From the cell containing the given text, extract its center point as [X, Y] coordinate. 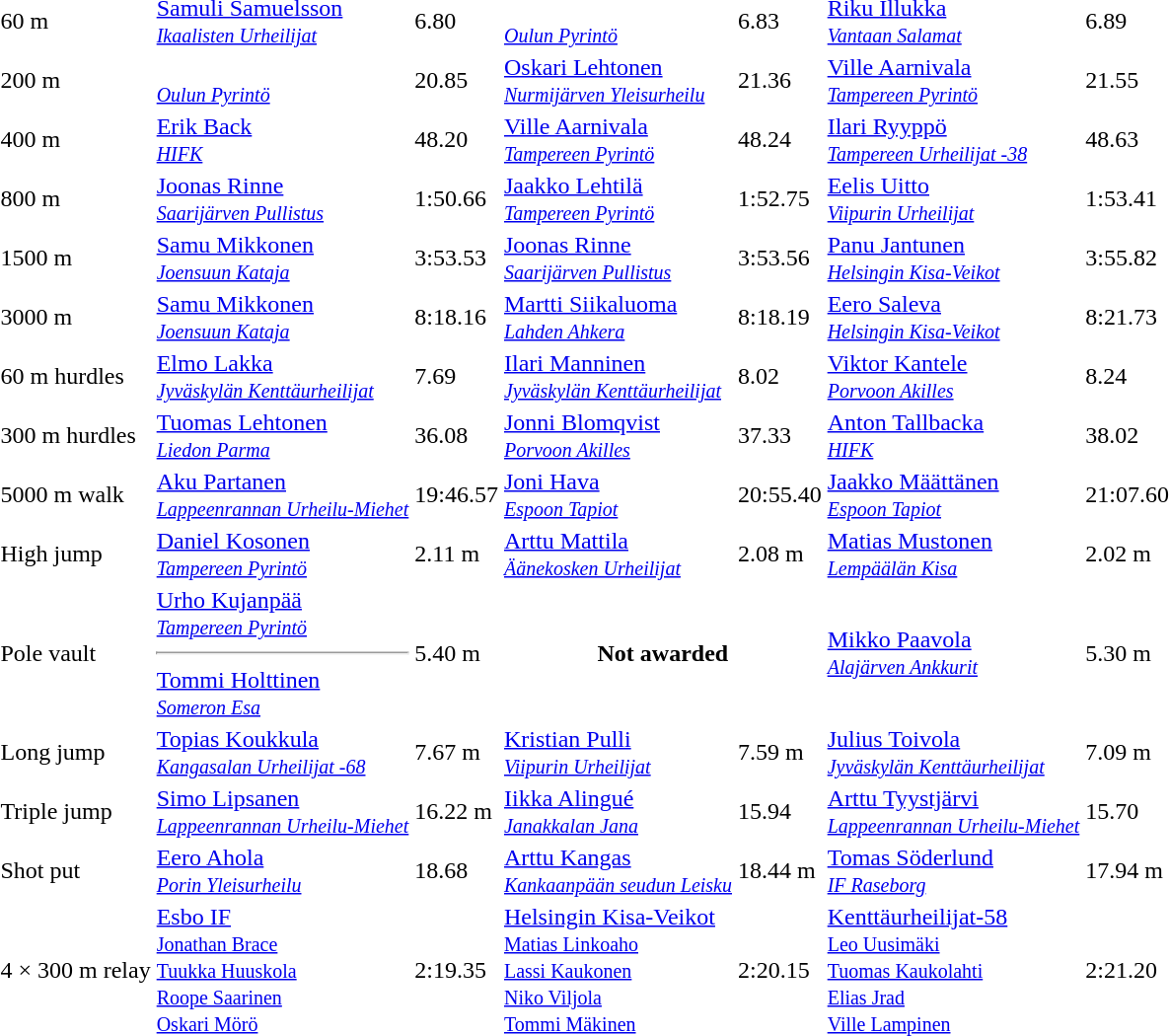
Daniel KosonenTampereen Pyrintö [282, 555]
Ilari ManninenJyväskylän Kenttäurheilijat [618, 377]
Julius ToivolaJyväskylän Kenttäurheilijat [953, 752]
2.11 m [457, 555]
Matias MustonenLempäälän Kisa [953, 555]
Erik BackHIFK [282, 140]
21.36 [779, 81]
7.67 m [457, 752]
15.94 [779, 811]
18.68 [457, 870]
Aku PartanenLappeenrannan Urheilu-Miehet [282, 495]
36.08 [457, 436]
Iikka AlinguéJanakkalan Jana [618, 811]
Urho KujanpääTampereen PyrintöTommi HolttinenSomeron Esa [282, 653]
8:18.16 [457, 318]
Mikko PaavolaAlajärven Ankkurit [953, 653]
16.22 m [457, 811]
3:53.53 [457, 259]
2.08 m [779, 555]
3:53.56 [779, 259]
5.40 m [457, 653]
Arttu KangasKankaanpään seudun Leisku [618, 870]
7.59 m [779, 752]
Not awarded [663, 653]
8.02 [779, 377]
Martti SiikaluomaLahden Ahkera [618, 318]
Topias KoukkulaKangasalan Urheilijat -68 [282, 752]
48.24 [779, 140]
1:50.66 [457, 199]
8:18.19 [779, 318]
Eelis UittoViipurin Urheilijat [953, 199]
Eero SalevaHelsingin Kisa-Veikot [953, 318]
Simo LipsanenLappeenrannan Urheilu-Miehet [282, 811]
Jaakko LehtiläTampereen Pyrintö [618, 199]
37.33 [779, 436]
Kristian PulliViipurin Urheilijat [618, 752]
1:52.75 [779, 199]
Jonni BlomqvistPorvoon Akilles [618, 436]
7.69 [457, 377]
Oskari LehtonenNurmijärven Yleisurheilu [618, 81]
Arttu TyystjärviLappeenrannan Urheilu-Miehet [953, 811]
Elmo LakkaJyväskylän Kenttäurheilijat [282, 377]
Oulun Pyrintö [282, 81]
Viktor KantelePorvoon Akilles [953, 377]
Anton TallbackaHIFK [953, 436]
Ilari RyyppöTampereen Urheilijat -38 [953, 140]
48.20 [457, 140]
Panu JantunenHelsingin Kisa-Veikot [953, 259]
Joni HavaEspoon Tapiot [618, 495]
Tomas SöderlundIF Raseborg [953, 870]
18.44 m [779, 870]
Tuomas LehtonenLiedon Parma [282, 436]
Arttu MattilaÄänekosken Urheilijat [618, 555]
Jaakko MäättänenEspoon Tapiot [953, 495]
20.85 [457, 81]
20:55.40 [779, 495]
Eero AholaPorin Yleisurheilu [282, 870]
19:46.57 [457, 495]
